Locate the cell with the specified text and output its [X, Y] center coordinate. 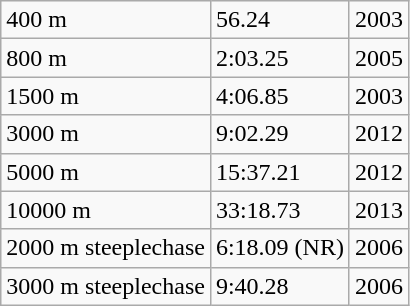
9:40.28 [280, 286]
10000 m [106, 210]
2013 [378, 210]
9:02.29 [280, 134]
6:18.09 (NR) [280, 248]
1500 m [106, 96]
400 m [106, 20]
15:37.21 [280, 172]
2005 [378, 58]
56.24 [280, 20]
3000 m [106, 134]
3000 m steeplechase [106, 286]
800 m [106, 58]
2:03.25 [280, 58]
2000 m steeplechase [106, 248]
33:18.73 [280, 210]
4:06.85 [280, 96]
5000 m [106, 172]
